Pinpoint the cell where the given text exists, returning its (x, y) midpoint coordinate. 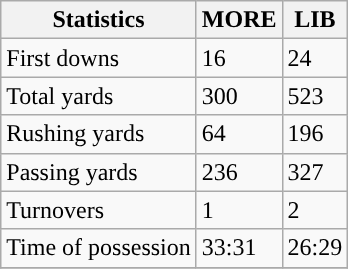
Turnovers (99, 210)
MORE (239, 20)
Passing yards (99, 172)
Total yards (99, 96)
24 (315, 58)
196 (315, 134)
64 (239, 134)
26:29 (315, 248)
236 (239, 172)
523 (315, 96)
2 (315, 210)
Rushing yards (99, 134)
16 (239, 58)
First downs (99, 58)
Statistics (99, 20)
1 (239, 210)
LIB (315, 20)
300 (239, 96)
Time of possession (99, 248)
327 (315, 172)
33:31 (239, 248)
